Return the (x, y) coordinate for the center point of the cell that contains the specified text.  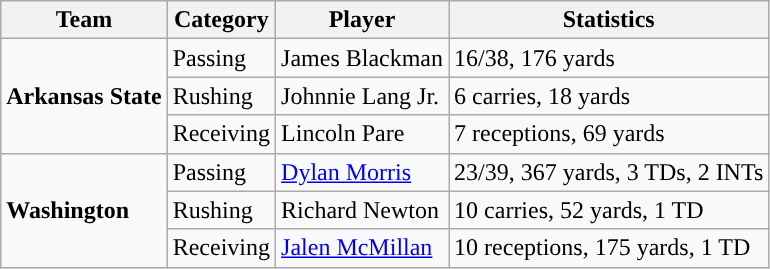
Team (84, 20)
7 receptions, 69 yards (609, 134)
Lincoln Pare (362, 134)
Jalen McMillan (362, 248)
23/39, 367 yards, 3 TDs, 2 INTs (609, 172)
10 receptions, 175 yards, 1 TD (609, 248)
James Blackman (362, 58)
16/38, 176 yards (609, 58)
10 carries, 52 yards, 1 TD (609, 210)
Arkansas State (84, 96)
Dylan Morris (362, 172)
6 carries, 18 yards (609, 96)
Category (221, 20)
Richard Newton (362, 210)
Washington (84, 210)
Statistics (609, 20)
Johnnie Lang Jr. (362, 96)
Player (362, 20)
